Search for the cell housing the specified text and yield its (x, y) center coordinate. 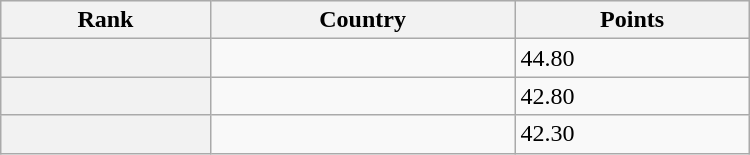
Points (632, 20)
Country (362, 20)
42.80 (632, 96)
Rank (106, 20)
42.30 (632, 134)
44.80 (632, 58)
